Output the [X, Y] coordinate of the center of the cell containing the given text.  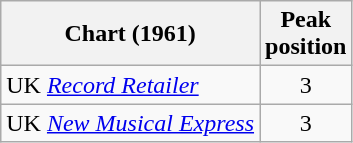
UK New Musical Express [130, 123]
Chart (1961) [130, 34]
UK Record Retailer [130, 85]
Peakposition [306, 34]
